For the text-containing cell, return its midpoint in [X, Y] coordinate format. 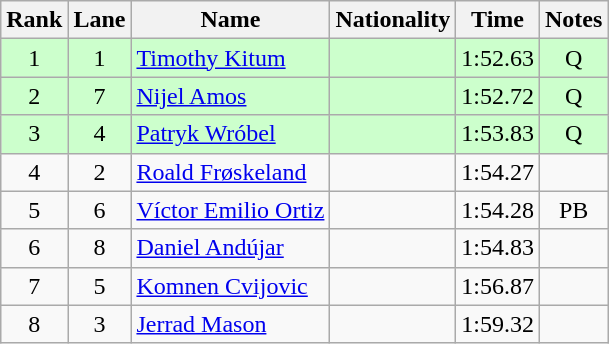
1:59.32 [498, 324]
1:52.72 [498, 96]
Nijel Amos [230, 96]
Time [498, 20]
Notes [573, 20]
Rank [34, 20]
Víctor Emilio Ortiz [230, 210]
Roald Frøskeland [230, 172]
Nationality [393, 20]
1:54.83 [498, 248]
1:54.28 [498, 210]
Name [230, 20]
Jerrad Mason [230, 324]
1:54.27 [498, 172]
Komnen Cvijovic [230, 286]
Timothy Kitum [230, 58]
Patryk Wróbel [230, 134]
PB [573, 210]
Daniel Andújar [230, 248]
1:52.63 [498, 58]
1:56.87 [498, 286]
Lane [100, 20]
1:53.83 [498, 134]
